Determine the [x, y] coordinate at the center of the cell enclosing the given text.  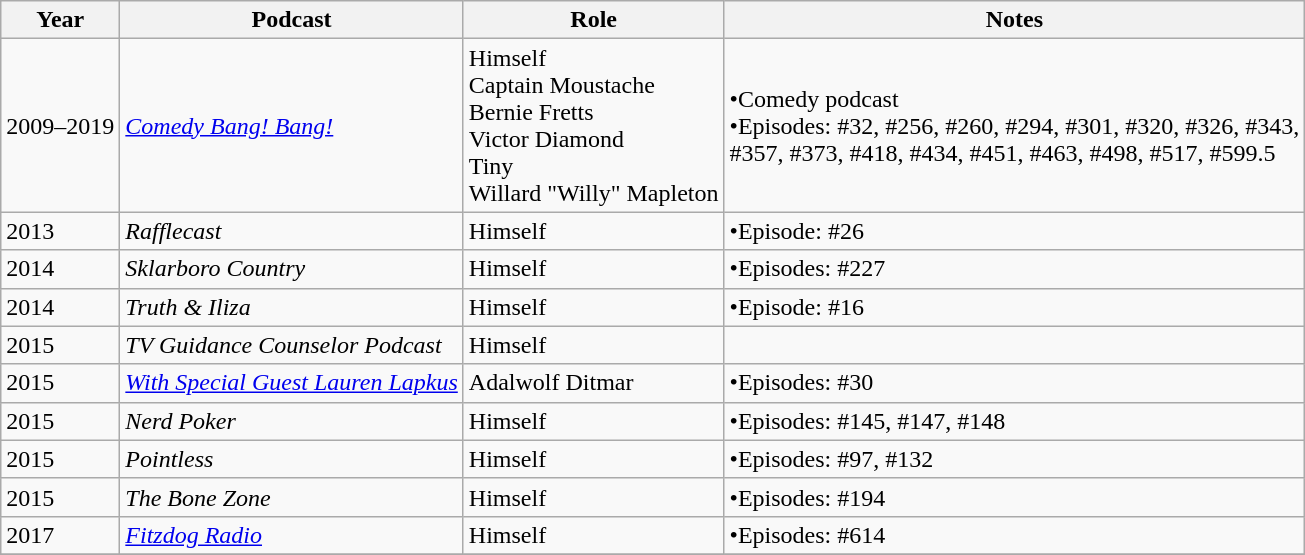
2009–2019 [60, 126]
The Bone Zone [292, 497]
Notes [1014, 20]
Role [594, 20]
HimselfCaptain MoustacheBernie FrettsVictor DiamondTinyWillard "Willy" Mapleton [594, 126]
Fitzdog Radio [292, 535]
•Episodes: #194 [1014, 497]
•Episodes: #97, #132 [1014, 459]
•Episodes: #614 [1014, 535]
Adalwolf Ditmar [594, 383]
TV Guidance Counselor Podcast [292, 345]
Podcast [292, 20]
Sklarboro Country [292, 269]
•Episode: #16 [1014, 307]
•Comedy podcast •Episodes: #32, #256, #260, #294, #301, #320, #326, #343,#357, #373, #418, #434, #451, #463, #498, #517, #599.5 [1014, 126]
•Episodes: #30 [1014, 383]
•Episodes: #145, #147, #148 [1014, 421]
Comedy Bang! Bang! [292, 126]
Pointless [292, 459]
•Episode: #26 [1014, 231]
Nerd Poker [292, 421]
2017 [60, 535]
•Episodes: #227 [1014, 269]
Truth & Iliza [292, 307]
Rafflecast [292, 231]
With Special Guest Lauren Lapkus [292, 383]
Year [60, 20]
2013 [60, 231]
